From the cell containing the given text, extract its center point as [X, Y] coordinate. 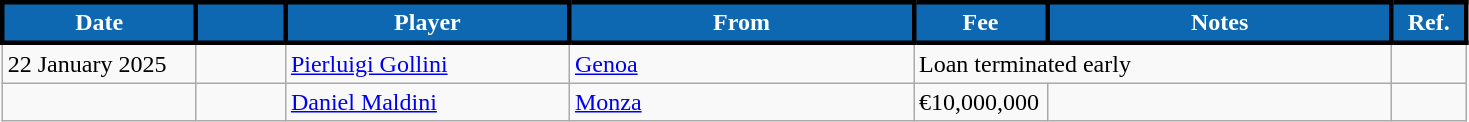
Monza [741, 102]
Date [99, 22]
Genoa [741, 63]
Pierluigi Gollini [427, 63]
Fee [981, 22]
Notes [1220, 22]
22 January 2025 [99, 63]
Ref. [1429, 22]
Loan terminated early [1153, 63]
€10,000,000 [981, 102]
Player [427, 22]
From [741, 22]
Daniel Maldini [427, 102]
